Detect which cell encompasses the target text, then output its (X, Y) center coordinate. 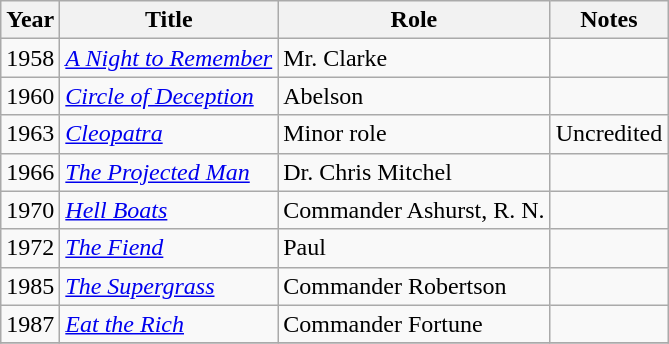
The Projected Man (169, 172)
1972 (30, 248)
Minor role (414, 134)
Notes (609, 20)
1960 (30, 96)
Circle of Deception (169, 96)
Commander Robertson (414, 286)
Role (414, 20)
Hell Boats (169, 210)
Commander Fortune (414, 324)
1987 (30, 324)
Commander Ashurst, R. N. (414, 210)
1966 (30, 172)
Mr. Clarke (414, 58)
1970 (30, 210)
Uncredited (609, 134)
Eat the Rich (169, 324)
The Supergrass (169, 286)
A Night to Remember (169, 58)
1958 (30, 58)
The Fiend (169, 248)
Paul (414, 248)
Cleopatra (169, 134)
1985 (30, 286)
1963 (30, 134)
Year (30, 20)
Dr. Chris Mitchel (414, 172)
Abelson (414, 96)
Title (169, 20)
